Scan for the cell matching the given text and deliver its (x, y) coordinate at center. 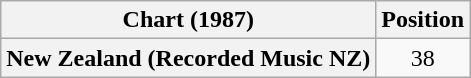
38 (423, 58)
New Zealand (Recorded Music NZ) (188, 58)
Chart (1987) (188, 20)
Position (423, 20)
